Pinpoint the cell where the given text exists, returning its [x, y] midpoint coordinate. 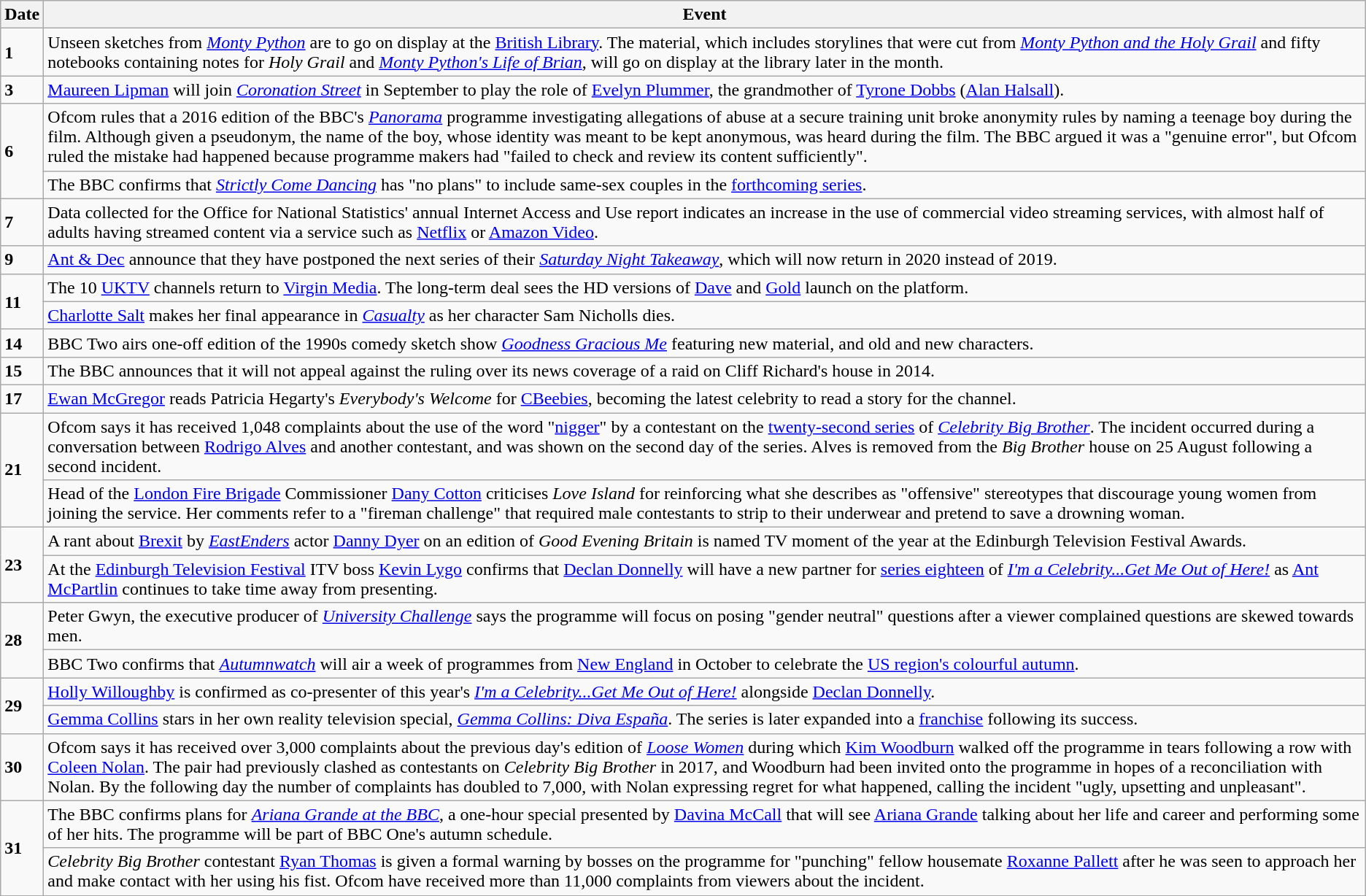
Ewan McGregor reads Patricia Hegarty's Everybody's Welcome for CBeebies, becoming the latest celebrity to read a story for the channel. [705, 398]
The BBC announces that it will not appeal against the ruling over its news coverage of a raid on Cliff Richard's house in 2014. [705, 371]
BBC Two confirms that Autumnwatch will air a week of programmes from New England in October to celebrate the US region's colourful autumn. [705, 664]
Holly Willoughby is confirmed as co-presenter of this year's I'm a Celebrity...Get Me Out of Here! alongside Declan Donnelly. [705, 692]
6 [22, 151]
Date [22, 15]
31 [22, 848]
The 10 UKTV channels return to Virgin Media. The long-term deal sees the HD versions of Dave and Gold launch on the platform. [705, 287]
21 [22, 470]
17 [22, 398]
9 [22, 260]
30 [22, 767]
28 [22, 641]
1 [22, 53]
The BBC confirms that Strictly Come Dancing has "no plans" to include same-sex couples in the forthcoming series. [705, 185]
14 [22, 343]
Maureen Lipman will join Coronation Street in September to play the role of Evelyn Plummer, the grandmother of Tyrone Dobbs (Alan Halsall). [705, 90]
11 [22, 301]
3 [22, 90]
BBC Two airs one-off edition of the 1990s comedy sketch show Goodness Gracious Me featuring new material, and old and new characters. [705, 343]
Charlotte Salt makes her final appearance in Casualty as her character Sam Nicholls dies. [705, 315]
15 [22, 371]
7 [22, 222]
Event [705, 15]
29 [22, 706]
Ant & Dec announce that they have postponed the next series of their Saturday Night Takeaway, which will now return in 2020 instead of 2019. [705, 260]
23 [22, 565]
